Return the (X, Y) coordinate for the center point of the cell that contains the specified text.  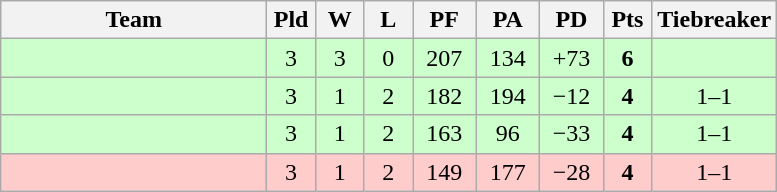
177 (508, 172)
PD (572, 20)
−28 (572, 172)
Pld (292, 20)
PA (508, 20)
163 (444, 134)
+73 (572, 58)
182 (444, 96)
96 (508, 134)
Tiebreaker (714, 20)
149 (444, 172)
Team (134, 20)
Pts (628, 20)
L (388, 20)
PF (444, 20)
0 (388, 58)
−12 (572, 96)
194 (508, 96)
W (340, 20)
−33 (572, 134)
134 (508, 58)
6 (628, 58)
207 (444, 58)
